Output the (x, y) coordinate of the center of the cell containing the given text.  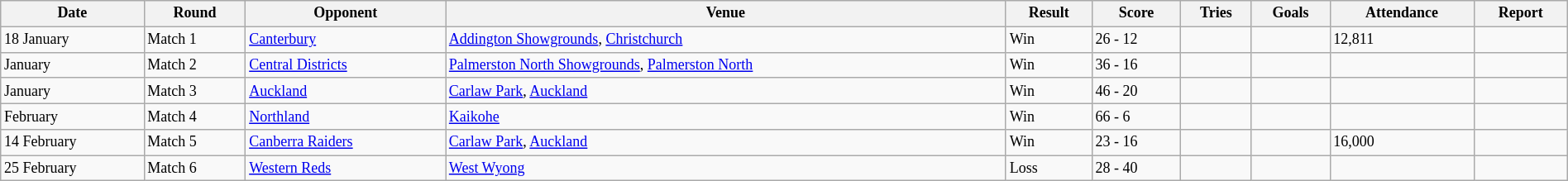
Northland (346, 116)
Attendance (1402, 13)
Kaikohe (726, 116)
Addington Showgrounds, Christchurch (726, 40)
Match 3 (195, 91)
66 - 6 (1136, 116)
14 February (73, 142)
Loss (1049, 169)
Tries (1216, 13)
Western Reds (346, 169)
28 - 40 (1136, 169)
Round (195, 13)
Canberra Raiders (346, 142)
16,000 (1402, 142)
February (73, 116)
18 January (73, 40)
46 - 20 (1136, 91)
25 February (73, 169)
Score (1136, 13)
36 - 16 (1136, 64)
Goals (1290, 13)
Central Districts (346, 64)
Palmerston North Showgrounds, Palmerston North (726, 64)
Match 2 (195, 64)
Auckland (346, 91)
Match 1 (195, 40)
Result (1049, 13)
Report (1520, 13)
Match 4 (195, 116)
Venue (726, 13)
Match 5 (195, 142)
12,811 (1402, 40)
Canterbury (346, 40)
Opponent (346, 13)
Match 6 (195, 169)
Date (73, 13)
23 - 16 (1136, 142)
West Wyong (726, 169)
26 - 12 (1136, 40)
